Capture the cell that displays the provided text and extract its [x, y] central coordinate. 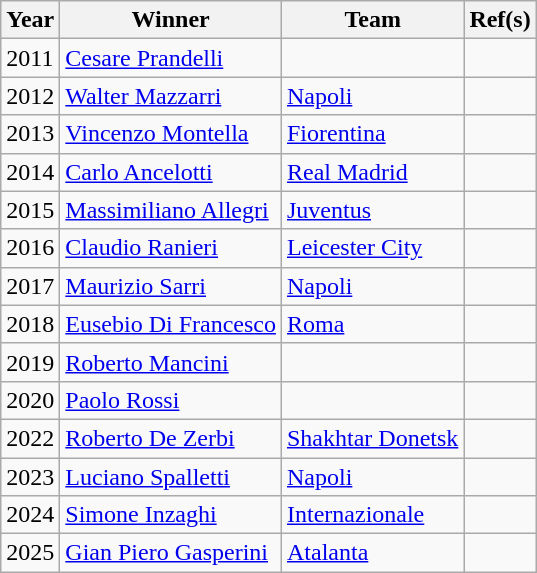
Shakhtar Donetsk [372, 438]
2020 [30, 400]
2011 [30, 58]
Vincenzo Montella [171, 134]
Year [30, 20]
2025 [30, 553]
Walter Mazzarri [171, 96]
Atalanta [372, 553]
Real Madrid [372, 172]
2024 [30, 515]
Carlo Ancelotti [171, 172]
2012 [30, 96]
Eusebio Di Francesco [171, 324]
Cesare Prandelli [171, 58]
Roma [372, 324]
Juventus [372, 210]
Fiorentina [372, 134]
Maurizio Sarri [171, 286]
2023 [30, 477]
Internazionale [372, 515]
Simone Inzaghi [171, 515]
2018 [30, 324]
Ref(s) [500, 20]
Luciano Spalletti [171, 477]
2014 [30, 172]
2017 [30, 286]
2015 [30, 210]
Gian Piero Gasperini [171, 553]
Roberto De Zerbi [171, 438]
2019 [30, 362]
Leicester City [372, 248]
Massimiliano Allegri [171, 210]
Winner [171, 20]
Claudio Ranieri [171, 248]
2022 [30, 438]
2016 [30, 248]
Roberto Mancini [171, 362]
Paolo Rossi [171, 400]
2013 [30, 134]
Team [372, 20]
